Pinpoint the cell where the given text exists, returning its [x, y] midpoint coordinate. 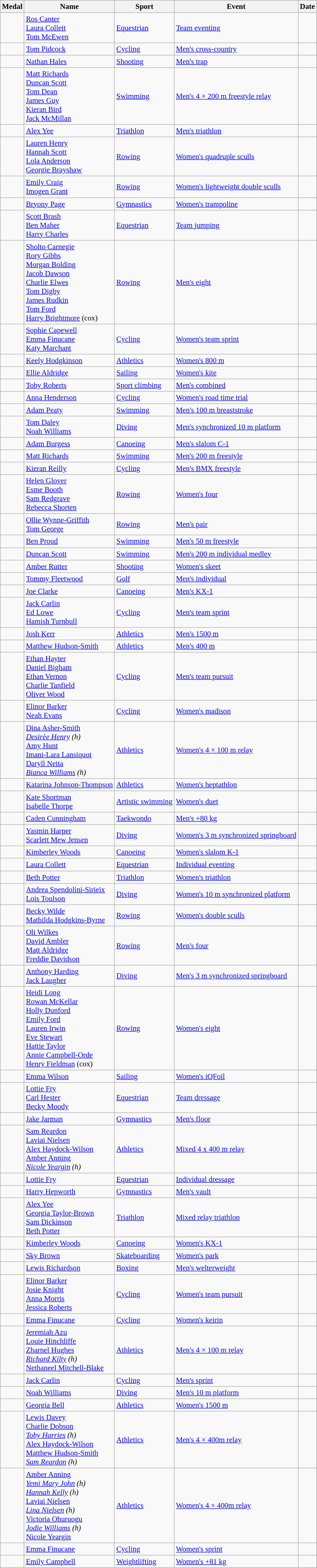
Men's 100 m breaststroke [236, 410]
Helen GloverEsme BoothSam RedgraveRebecca Shorten [69, 494]
Mixed 4 x 400 m relay [236, 1149]
Men's team pursuit [236, 676]
Men's triathlon [236, 131]
Skateboarding [144, 1256]
Elinor BarkerJosie KnightAnna MorrisJessica Roberts [69, 1294]
Women's four [236, 494]
Women's team sprint [236, 339]
Individual dressage [236, 1180]
Ethan Hayter Daniel BighamEthan VernonCharlie TanfieldOliver Wood [69, 676]
Tommy Fleetwood [69, 579]
Matt RichardsDuncan ScottTom DeanJames Guy Kieran Bird Jack McMillan [69, 96]
Caden Cunningham [69, 818]
Women's KX-1 [236, 1243]
Elinor Barker Neah Evans [69, 711]
Women's +81 kg [236, 1562]
Women's triathlon [236, 877]
Date [307, 7]
Sophie CapewellEmma FinucaneKaty Marchant [69, 339]
Women's heptathlon [236, 785]
Women's 10 m synchronized platform [236, 894]
Nathan Hales [69, 62]
Sport [144, 7]
Women's keirin [236, 1320]
Jeremiah AzuLouie HinchliffeZharnel HughesRichard Kilty (h)Nethaneel Mitchell-Blake [69, 1350]
Adam Peaty [69, 410]
Emma Wilson [69, 1076]
Lottie FryCarl HesterBecky Moody [69, 1098]
Individual eventing [236, 865]
Emily Campbell [69, 1562]
Men's 1500 m [236, 634]
Anna Henderson [69, 398]
Men's trap [236, 62]
Women's slalom K-1 [236, 852]
Event [236, 7]
Emily CraigImogen Grant [69, 187]
Tom Pidcock [69, 49]
Lauren Henry Hannah ScottLola AndersonGeorgie Brayshaw [69, 157]
Alex Yee [69, 131]
Women's madison [236, 711]
Kieran Reilly [69, 469]
Jack Carlin [69, 1380]
Sam ReardonLaviai NielsenAlex Haydock-WilsonAmber AnningNicole Yeargin (h) [69, 1149]
Team dressage [236, 1098]
Women's 3 m synchronized springboard [236, 836]
Sholto CarnegieRory GibbsMorgan BoldingJacob DawsonCharlie ElwesTom DigbyJames RudkinTom FordHarry Brightmore (cox) [69, 282]
Jake Jarman [69, 1119]
Yasmin HarperScarlett Mew Jensen [69, 836]
Duncan Scott [69, 554]
Ben Proud [69, 542]
Women's 800 m [236, 360]
Women's iQFoil [236, 1076]
Becky WildeMathilda Hodgkins-Byrne [69, 916]
Team eventing [236, 28]
Jack CarlinEd LoweHamish Turnbull [69, 613]
Women's double sculls [236, 916]
Lottie Fry [69, 1180]
Toby Roberts [69, 385]
Men's eight [236, 282]
Men's 200 m individual medley [236, 554]
Women's skeet [236, 566]
Beth Potter [69, 877]
Men's sprint [236, 1380]
Men's 3 m synchronized springboard [236, 976]
Men's combined [236, 385]
Georgia Bell [69, 1405]
Men's welterweight [236, 1268]
Matthew Hudson-Smith [69, 646]
Women's trampoline [236, 204]
Noah Williams [69, 1393]
Women's sprint [236, 1549]
Taekwondo [144, 818]
Women's road time trial [236, 398]
Artistic swimming [144, 802]
Women's park [236, 1256]
Boxing [144, 1268]
Joe Clarke [69, 591]
Matt Richards [69, 456]
Men's cross-country [236, 49]
Harry Hepworth [69, 1192]
Heidi Long Rowan McKellarHolly DunfordEmily FordLauren IrwinEve StewartHattie TaylorAnnie Campbell-OrdeHenry Fieldman (cox) [69, 1028]
Alex YeeGeorgia Taylor-BrownSam DickinsonBeth Potter [69, 1218]
Women's lightweight double sculls [236, 187]
Men's synchronized 10 m platform [236, 427]
Oli WilkesDavid AmblerMatt AldridgeFreddie Davidson [69, 945]
Scott BrashBen MaherHarry Charles [69, 225]
Men's 4 × 400m relay [236, 1440]
Men's pair [236, 525]
Men's KX-1 [236, 591]
Men's slalom C-1 [236, 444]
Men's 4 × 100 m relay [236, 1350]
Men's 200 m freestyle [236, 456]
Mixed relay triathlon [236, 1218]
Women's duet [236, 802]
Adam Burgess [69, 444]
Team jumping [236, 225]
Kate Shortman Isabelle Thorpe [69, 802]
Keely Hodgkinson [69, 360]
Lewis Richardson [69, 1268]
Men's 50 m freestyle [236, 542]
Weightlifting [144, 1562]
Men's four [236, 945]
Ros CanterLaura CollettTom McEwen [69, 28]
Josh Kerr [69, 634]
Laura Collett [69, 865]
Anthony HardingJack Laugher [69, 976]
Medal [13, 7]
Men's floor [236, 1119]
Men's 4 × 200 m freestyle relay [236, 96]
Men's BMX freestyle [236, 469]
Tom DaleyNoah Williams [69, 427]
Ollie Wynne-Griffith Tom George [69, 525]
Women's eight [236, 1028]
Lewis DaveyCharlie DobsonToby Harries (h) Alex Haydock-WilsonMatthew Hudson-SmithSam Reardon (h) [69, 1440]
Amber Rutter [69, 566]
Women's team pursuit [236, 1294]
Ellie Aldridge [69, 373]
Name [69, 7]
Women's quadruple sculls [236, 157]
Men's team sprint [236, 613]
Men's 400 m [236, 646]
Golf [144, 579]
Andrea Spendolini-SirieixLois Toulson [69, 894]
Amber AnningYemi Mary John (h)Hannah Kelly (h)Laviai NielsenLina Nielsen (h) Victoria OhuruoguJodie Williams (h)Nicole Yeargin [69, 1506]
Women's 1500 m [236, 1405]
Men's +80 kg [236, 818]
Men's 10 m platform [236, 1393]
Women's kite [236, 373]
Women's 4 × 400m relay [236, 1506]
Men's individual [236, 579]
Men's vault [236, 1192]
Sport climbing [144, 385]
Katarina Johnson-Thompson [69, 785]
Women's 4 × 100 m relay [236, 751]
Bryony Page [69, 204]
Sky Brown [69, 1256]
Dina Asher-SmithDesirèe Henry (h)Amy HuntImani-Lara LansiquotDaryll NeitaBianca Williams (h) [69, 751]
